Search for the cell housing the specified text and yield its (x, y) center coordinate. 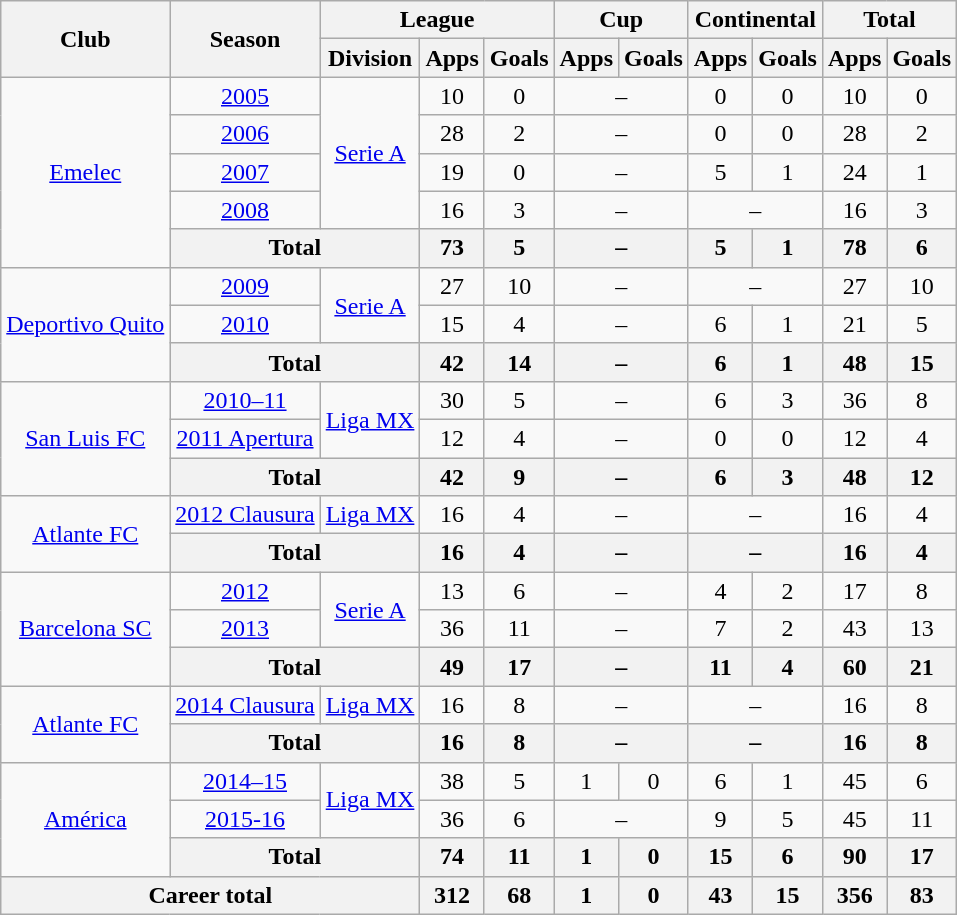
2010 (245, 324)
90 (854, 857)
2005 (245, 96)
14 (519, 362)
30 (452, 400)
2009 (245, 286)
2013 (245, 629)
Emelec (86, 172)
2012 Clausura (245, 515)
2011 Apertura (245, 438)
60 (854, 667)
7 (720, 629)
Season (245, 39)
2015-16 (245, 819)
2006 (245, 134)
Career total (210, 895)
Division (370, 58)
74 (452, 857)
2007 (245, 172)
América (86, 819)
2014–15 (245, 781)
2014 Clausura (245, 705)
78 (854, 248)
19 (452, 172)
2012 (245, 591)
312 (452, 895)
38 (452, 781)
Continental (755, 20)
2008 (245, 210)
San Luis FC (86, 438)
2010–11 (245, 400)
Club (86, 39)
24 (854, 172)
Barcelona SC (86, 629)
68 (519, 895)
49 (452, 667)
Cup (621, 20)
356 (854, 895)
73 (452, 248)
83 (922, 895)
Deportivo Quito (86, 324)
League (437, 20)
